Find where the given text appears and provide that cell's center as (x, y) coordinate. 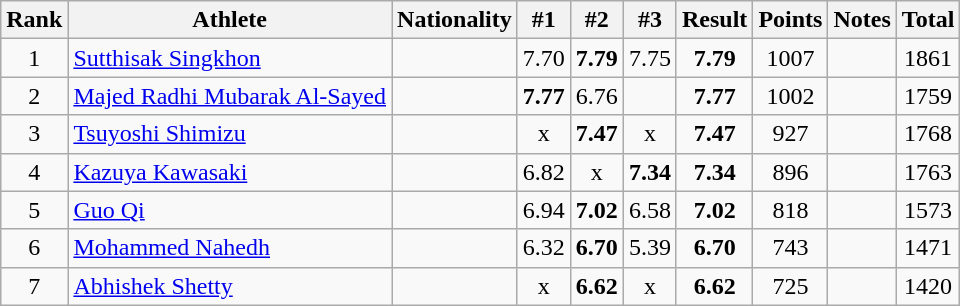
6 (34, 248)
6.82 (544, 172)
3 (34, 134)
1 (34, 58)
Nationality (455, 20)
#2 (596, 20)
1768 (928, 134)
5 (34, 210)
Total (928, 20)
896 (790, 172)
1002 (790, 96)
1007 (790, 58)
7.75 (650, 58)
Sutthisak Singkhon (230, 58)
7.70 (544, 58)
818 (790, 210)
6.58 (650, 210)
Tsuyoshi Shimizu (230, 134)
6.76 (596, 96)
Abhishek Shetty (230, 286)
1471 (928, 248)
4 (34, 172)
Athlete (230, 20)
6.94 (544, 210)
Notes (862, 20)
5.39 (650, 248)
Points (790, 20)
1763 (928, 172)
#3 (650, 20)
2 (34, 96)
1573 (928, 210)
Result (714, 20)
Mohammed Nahedh (230, 248)
6.32 (544, 248)
Majed Radhi Mubarak Al-Sayed (230, 96)
1420 (928, 286)
927 (790, 134)
Kazuya Kawasaki (230, 172)
Rank (34, 20)
7 (34, 286)
1759 (928, 96)
#1 (544, 20)
Guo Qi (230, 210)
725 (790, 286)
743 (790, 248)
1861 (928, 58)
